Output the [x, y] coordinate of the center of the cell containing the given text.  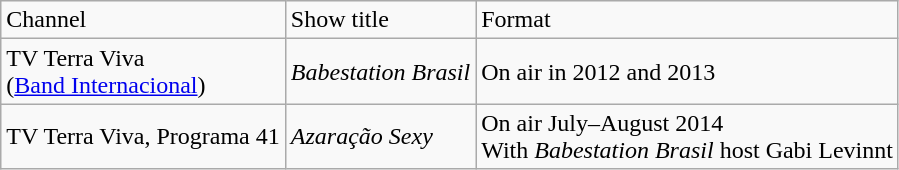
Show title [380, 20]
TV Terra Viva (Band Internacional) [144, 72]
On air July–August 2014 With Babestation Brasil host Gabi Levinnt [688, 136]
TV Terra Viva, Programa 41 [144, 136]
Babestation Brasil [380, 72]
On air in 2012 and 2013 [688, 72]
Azaração Sexy [380, 136]
Channel [144, 20]
Format [688, 20]
